Determine the (x, y) coordinate at the center of the cell enclosing the given text.  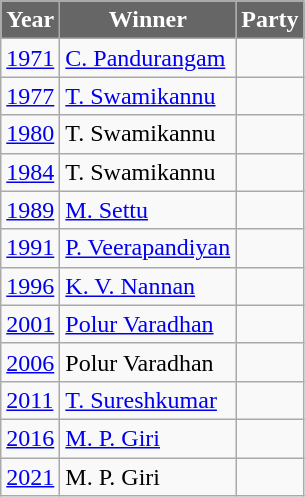
1980 (30, 134)
1984 (30, 172)
K. V. Nannan (148, 286)
2021 (30, 477)
1971 (30, 58)
1989 (30, 210)
Year (30, 20)
P. Veerapandiyan (148, 248)
Party (270, 20)
1991 (30, 248)
2006 (30, 362)
M. Settu (148, 210)
2011 (30, 400)
T. Sureshkumar (148, 400)
2001 (30, 324)
C. Pandurangam (148, 58)
Winner (148, 20)
2016 (30, 438)
1977 (30, 96)
1996 (30, 286)
